Find where the given text appears and provide that cell's center as (X, Y) coordinate. 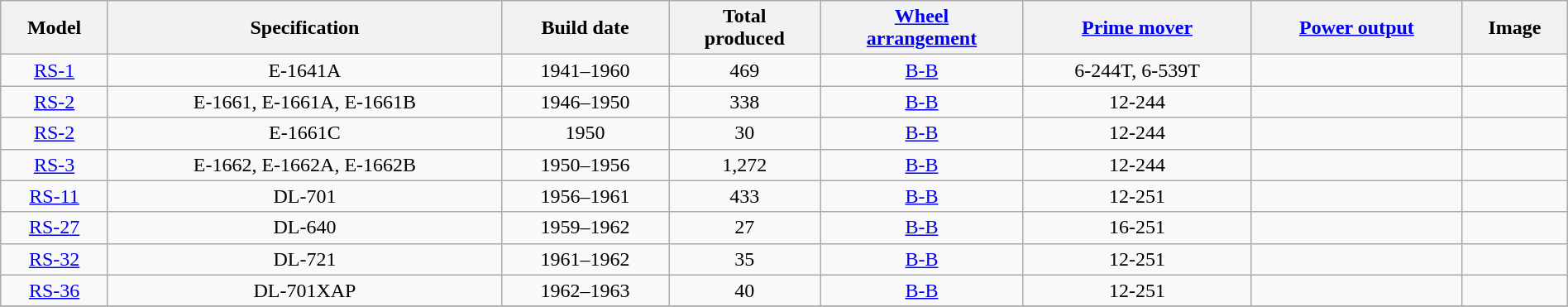
DL-701XAP (304, 290)
1950–1956 (585, 165)
1941–1960 (585, 70)
E-1641A (304, 70)
RS-1 (55, 70)
RS-32 (55, 259)
RS-36 (55, 290)
DL-721 (304, 259)
469 (744, 70)
Image (1515, 28)
RS-11 (55, 196)
1959–1962 (585, 228)
Totalproduced (744, 28)
30 (744, 133)
E-1661C (304, 133)
1961–1962 (585, 259)
35 (744, 259)
Specification (304, 28)
40 (744, 290)
16-251 (1137, 228)
1946–1950 (585, 102)
RS-3 (55, 165)
E-1661, E-1661A, E-1661B (304, 102)
Power output (1356, 28)
RS-27 (55, 228)
1962–1963 (585, 290)
27 (744, 228)
Prime mover (1137, 28)
Model (55, 28)
1956–1961 (585, 196)
DL-640 (304, 228)
E-1662, E-1662A, E-1662B (304, 165)
1950 (585, 133)
Build date (585, 28)
6-244T, 6-539T (1137, 70)
DL-701 (304, 196)
338 (744, 102)
1,272 (744, 165)
433 (744, 196)
Wheelarrangement (921, 28)
